Locate the cell with the specified text and output its [X, Y] center coordinate. 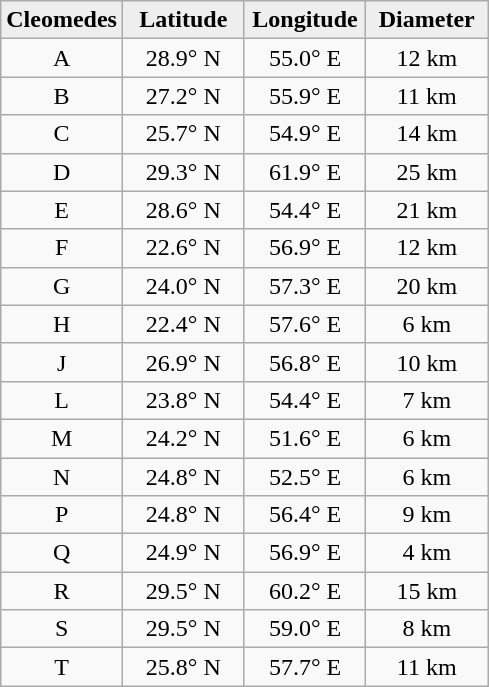
57.6° E [305, 324]
G [62, 286]
28.6° N [183, 210]
7 km [427, 400]
Diameter [427, 20]
T [62, 667]
23.8° N [183, 400]
51.6° E [305, 438]
N [62, 477]
M [62, 438]
B [62, 96]
25.8° N [183, 667]
15 km [427, 591]
L [62, 400]
29.3° N [183, 172]
P [62, 515]
22.4° N [183, 324]
S [62, 629]
8 km [427, 629]
Longitude [305, 20]
24.9° N [183, 553]
10 km [427, 362]
Latitude [183, 20]
25 km [427, 172]
27.2° N [183, 96]
55.9° E [305, 96]
61.9° E [305, 172]
59.0° E [305, 629]
60.2° E [305, 591]
J [62, 362]
A [62, 58]
28.9° N [183, 58]
57.7° E [305, 667]
24.2° N [183, 438]
D [62, 172]
55.0° E [305, 58]
Cleomedes [62, 20]
F [62, 248]
9 km [427, 515]
H [62, 324]
54.9° E [305, 134]
56.8° E [305, 362]
26.9° N [183, 362]
R [62, 591]
52.5° E [305, 477]
E [62, 210]
21 km [427, 210]
25.7° N [183, 134]
14 km [427, 134]
24.0° N [183, 286]
C [62, 134]
Q [62, 553]
22.6° N [183, 248]
4 km [427, 553]
57.3° E [305, 286]
20 km [427, 286]
56.4° E [305, 515]
